For the text-containing cell, return its midpoint in [X, Y] coordinate format. 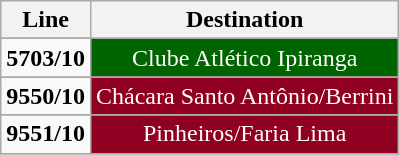
9551/10 [46, 134]
Pinheiros/Faria Lima [244, 134]
5703/10 [46, 58]
9550/10 [46, 96]
Destination [244, 20]
Chácara Santo Antônio/Berrini [244, 96]
Clube Atlético Ipiranga [244, 58]
Line [46, 20]
